For the text-containing cell, return its midpoint in (X, Y) coordinate format. 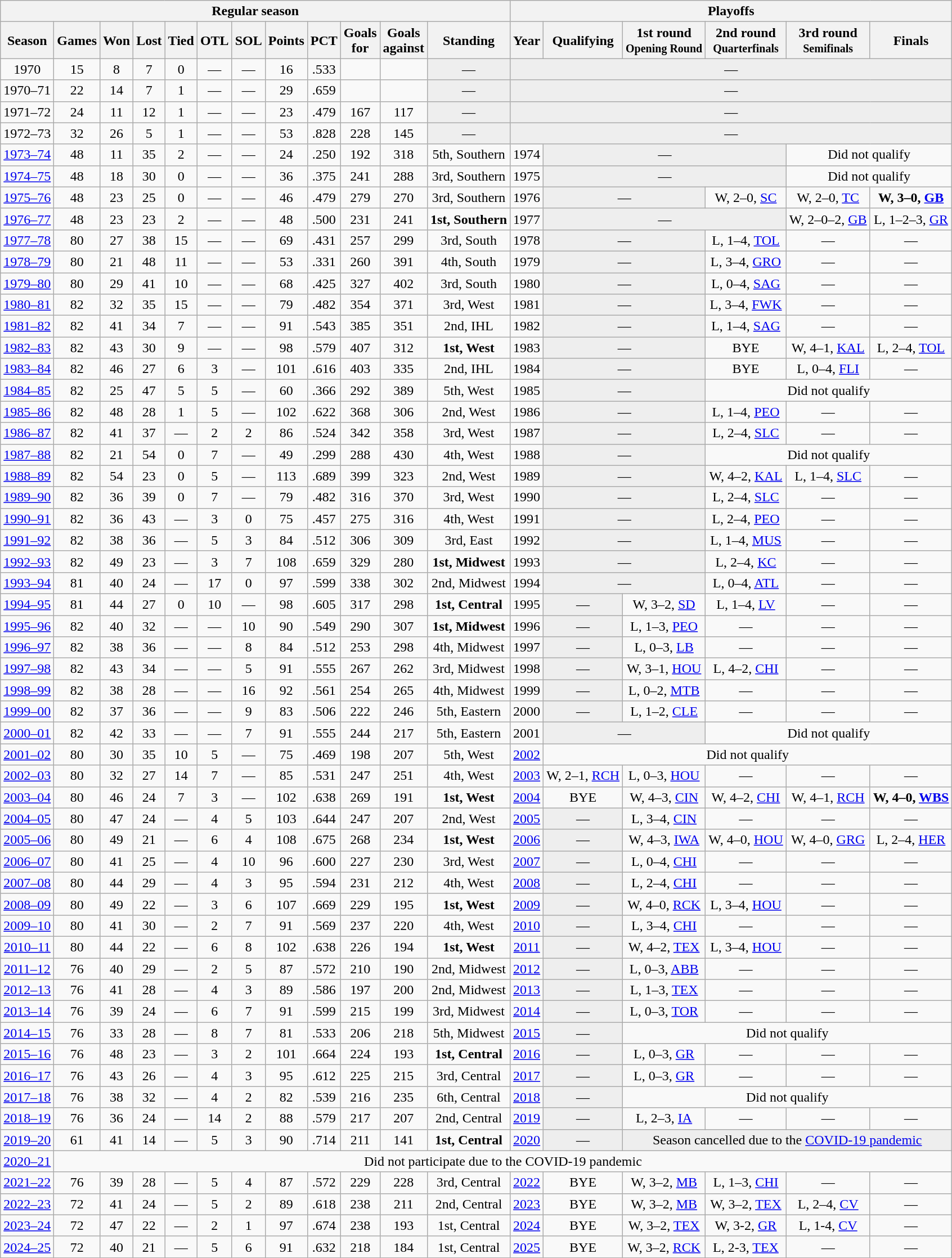
290 (360, 626)
302 (403, 583)
210 (360, 968)
1983–84 (27, 369)
L, 0–3, ABB (664, 968)
2012–13 (27, 990)
253 (360, 648)
2020 (527, 1140)
2nd roundQuarterfinals (746, 41)
1983 (527, 348)
318 (403, 155)
PCT (324, 41)
W, 4–0, HOU (746, 840)
Season cancelled due to the COVID-19 pandemic (788, 1140)
OTL (214, 41)
L, 1–4, MUS (746, 540)
268 (360, 840)
1st roundOpening Round (664, 41)
2023 (527, 1204)
2010–11 (27, 947)
2013 (527, 990)
2000–01 (27, 733)
1999 (527, 690)
1994–95 (27, 604)
W, 3-2, GR (746, 1225)
L, 1–2, CLE (664, 712)
184 (403, 1247)
329 (360, 561)
W, 4–3, IWA (664, 840)
Goalsagainst (403, 41)
2008–09 (27, 904)
.469 (324, 754)
251 (403, 776)
2005–06 (27, 840)
2010 (527, 925)
2016–17 (27, 1076)
88 (286, 1118)
L, 0–4, SAG (746, 283)
Standing (468, 41)
.675 (324, 840)
W, 3–0, GB (911, 197)
18 (117, 176)
2001–02 (27, 754)
338 (360, 583)
2009–10 (27, 925)
370 (403, 497)
W, 4–3, CIN (664, 797)
2014 (527, 1012)
L, 0–4, CHI (664, 861)
.664 (324, 1054)
1997–98 (27, 669)
L, 0–4, ATL (746, 583)
.531 (324, 776)
1998 (527, 669)
198 (360, 754)
1994 (527, 583)
.828 (324, 133)
107 (286, 904)
1985 (527, 390)
W, 4–2, TEX (664, 947)
1990–91 (27, 519)
327 (360, 283)
1978–79 (27, 262)
270 (403, 197)
.250 (324, 155)
299 (403, 240)
L, 1–4, TOL (746, 240)
1976–77 (27, 219)
.506 (324, 712)
L, 1–4, SLC (828, 476)
L, 2–4, PEO (746, 519)
2009 (527, 904)
312 (403, 348)
307 (403, 626)
.561 (324, 690)
1996 (527, 626)
1984–85 (27, 390)
42 (117, 733)
2006–07 (27, 861)
2002–03 (27, 776)
.714 (324, 1140)
2015–16 (27, 1054)
.457 (324, 519)
Regular season (255, 11)
197 (360, 990)
246 (403, 712)
L, 1–3, TEX (664, 990)
1972–73 (27, 133)
L, 1–2–3, GR (911, 219)
W, 2–0, TC (828, 197)
1982–83 (27, 348)
1989 (527, 476)
.375 (324, 176)
267 (360, 669)
371 (403, 305)
85 (286, 776)
141 (403, 1140)
323 (403, 476)
2014–15 (27, 1033)
237 (360, 925)
Year (527, 41)
.366 (324, 390)
Finals (911, 41)
60 (286, 390)
265 (403, 690)
.524 (324, 433)
W, 4–0, GRG (828, 840)
1971–72 (27, 112)
1975 (527, 176)
L, 0–4, FLI (828, 369)
257 (360, 240)
W, 4–0, RCK (664, 904)
385 (360, 326)
6th, Central (468, 1097)
1979–80 (27, 283)
2001 (527, 733)
1982 (527, 326)
244 (360, 733)
1995–96 (27, 626)
279 (360, 197)
2011 (527, 947)
.549 (324, 626)
.431 (324, 240)
2024 (527, 1225)
2020–21 (27, 1161)
L, 0–3, TOR (664, 1012)
2004–05 (27, 819)
W, 3–1, HOU (664, 669)
1989–90 (27, 497)
L, 2–3, IA (664, 1118)
225 (360, 1076)
280 (403, 561)
2013–14 (27, 1012)
1987–88 (27, 455)
2004 (527, 797)
L, 2–4, CV (828, 1204)
1992 (527, 540)
W, 2–0–2, GB (828, 219)
1974 (527, 155)
L, 2-3, TEX (746, 1247)
167 (360, 112)
.618 (324, 1204)
2002 (527, 754)
358 (403, 433)
L, 0–3, LB (664, 648)
2023–24 (27, 1225)
4th, South (468, 262)
354 (360, 305)
L, 0–2, MTB (664, 690)
1996–97 (27, 648)
200 (403, 990)
235 (403, 1097)
Playoffs (731, 11)
W, 4–2, CHI (746, 797)
.605 (324, 604)
L, 1–4, SAG (746, 326)
W, 2–1, RCH (583, 776)
220 (403, 925)
2005 (527, 819)
1974–75 (27, 176)
402 (403, 283)
L, 3–4, GRO (746, 262)
254 (360, 690)
5th, Southern (468, 155)
1973–74 (27, 155)
2003–04 (27, 797)
113 (286, 476)
2011–12 (27, 968)
68 (286, 283)
199 (403, 1012)
192 (360, 155)
145 (403, 133)
1980 (527, 283)
Goalsfor (360, 41)
194 (403, 947)
2019 (527, 1118)
292 (360, 390)
.674 (324, 1225)
.622 (324, 412)
2007 (527, 861)
1988–89 (27, 476)
Points (286, 41)
1976 (527, 197)
1997 (527, 648)
117 (403, 112)
Did not participate due to the COVID-19 pandemic (503, 1161)
92 (286, 690)
.539 (324, 1097)
342 (360, 433)
83 (286, 712)
L, 1–3, CHI (746, 1183)
L, 1–3, PEO (664, 626)
1st, Southern (468, 219)
Won (117, 41)
2000 (527, 712)
2017 (527, 1076)
260 (360, 262)
.616 (324, 369)
1977 (527, 219)
.594 (324, 883)
222 (360, 712)
Lost (149, 41)
Games (77, 41)
1995 (527, 604)
W, 2–0, SC (746, 197)
L, 2–4, CHI (664, 883)
1991–92 (27, 540)
Season (27, 41)
368 (360, 412)
3rd roundSemifinals (828, 41)
SOL (249, 41)
.299 (324, 455)
W, 4–2, KAL (746, 476)
1998–99 (27, 690)
2022 (527, 1183)
389 (403, 390)
W, 3–2, SD (664, 604)
1979 (527, 262)
430 (403, 455)
.586 (324, 990)
2008 (527, 883)
L, 2–4, KC (746, 561)
2022–23 (27, 1204)
3rd, East (468, 540)
2003 (527, 776)
W, 4–1, KAL (828, 348)
L, 1-4, CV (828, 1225)
1993 (527, 561)
.500 (324, 219)
230 (403, 861)
96 (286, 861)
1978 (527, 240)
2007–08 (27, 883)
86 (286, 433)
226 (360, 947)
190 (403, 968)
212 (403, 883)
224 (360, 1054)
2017–18 (27, 1097)
206 (360, 1033)
12 (149, 112)
1992–93 (27, 561)
2021–22 (27, 1183)
403 (360, 369)
.600 (324, 861)
1970–71 (27, 91)
.425 (324, 283)
2015 (527, 1033)
.632 (324, 1247)
5th, Midwest (468, 1033)
1980–81 (27, 305)
1984 (527, 369)
1977–78 (27, 240)
1981–82 (27, 326)
1985–86 (27, 412)
335 (403, 369)
275 (360, 519)
1981 (527, 305)
2006 (527, 840)
2018 (527, 1097)
1987 (527, 433)
61 (77, 1140)
.612 (324, 1076)
2019–20 (27, 1140)
L, 0–3, HOU (664, 776)
.689 (324, 476)
L, 1–4, LV (746, 604)
407 (360, 348)
L, 4–2, CHI (746, 669)
351 (403, 326)
2016 (527, 1054)
17 (214, 583)
.543 (324, 326)
.331 (324, 262)
W, 3–2, RCK (664, 1247)
399 (360, 476)
L, 3–4, CIN (664, 819)
Tied (181, 41)
2012 (527, 968)
.569 (324, 925)
103 (286, 819)
L, 2–4, TOL (911, 348)
.644 (324, 819)
262 (403, 669)
69 (286, 240)
W, 4–1, RCH (828, 797)
1970 (27, 69)
234 (403, 840)
309 (403, 540)
W, 4–0, WBS (911, 797)
L, 1–4, PEO (746, 412)
.669 (324, 904)
2024–25 (27, 1247)
1991 (527, 519)
2025 (527, 1247)
391 (403, 262)
1990 (527, 497)
1986 (527, 412)
1975–76 (27, 197)
2018–19 (27, 1118)
195 (403, 904)
269 (360, 797)
317 (360, 604)
191 (403, 797)
L, 3–4, CHI (664, 925)
1988 (527, 455)
1999–00 (27, 712)
1986–87 (27, 433)
Qualifying (583, 41)
216 (360, 1097)
227 (360, 861)
L, 2–4, HER (911, 840)
1993–94 (27, 583)
L, 3–4, FWK (746, 305)
